Extract the [X, Y] coordinate from the center of the cell holding the provided text.  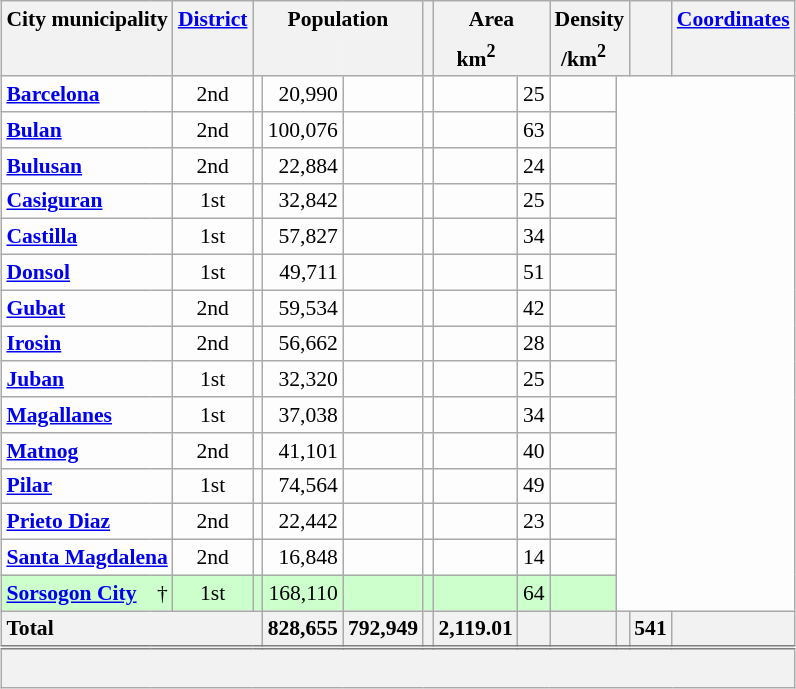
828,655 [303, 630]
40 [534, 450]
37,038 [303, 415]
63 [534, 130]
42 [534, 308]
Bulan [86, 130]
49,711 [303, 272]
74,564 [303, 486]
Magallanes [86, 415]
Barcelona [86, 94]
64 [534, 593]
22,884 [303, 165]
Castilla [86, 237]
28 [534, 344]
59,534 [303, 308]
† [162, 593]
Bulusan [86, 165]
14 [534, 557]
Sorsogon City [76, 593]
49 [534, 486]
168,110 [303, 593]
Matnog [86, 450]
Density [590, 18]
2,119.01 [475, 630]
Gubat [86, 308]
792,949 [383, 630]
22,442 [303, 522]
23 [534, 522]
City municipality [86, 18]
56,662 [303, 344]
57,827 [303, 237]
Population [338, 18]
100,076 [303, 130]
/km2 [584, 56]
Juban [86, 379]
32,320 [303, 379]
Donsol [86, 272]
Total [132, 630]
24 [534, 165]
District [213, 18]
Coordinates [734, 18]
51 [534, 272]
Area [491, 18]
Casiguran [86, 201]
541 [650, 630]
km2 [475, 56]
Pilar [86, 486]
32,842 [303, 201]
41,101 [303, 450]
Prieto Diaz [86, 522]
20,990 [303, 94]
16,848 [303, 557]
Irosin [86, 344]
Santa Magdalena [86, 557]
